Identify which cell holds the provided text, then report its (x, y) central coordinate. 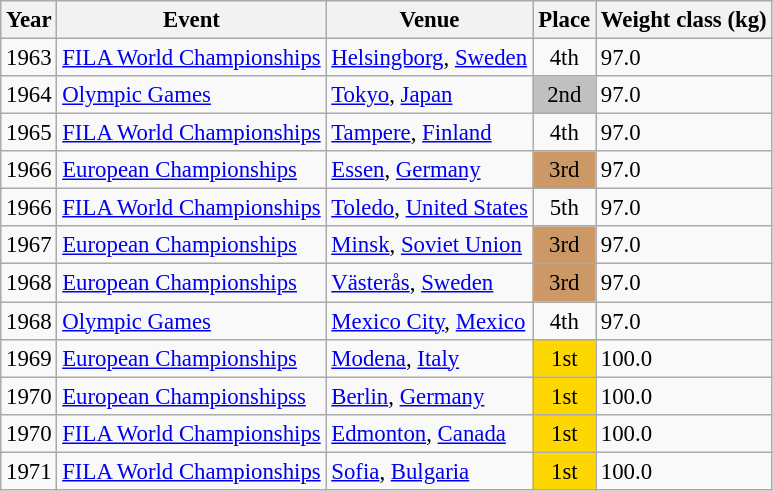
Toledo, United States (430, 208)
Minsk, Soviet Union (430, 245)
Berlin, Germany (430, 396)
1971 (29, 471)
Year (29, 20)
2nd (564, 95)
Helsingborg, Sweden (430, 58)
1965 (29, 133)
1963 (29, 58)
Place (564, 20)
European Championshipss (192, 396)
Mexico City, Mexico (430, 321)
Modena, Italy (430, 358)
5th (564, 208)
Event (192, 20)
1969 (29, 358)
Tokyo, Japan (430, 95)
Venue (430, 20)
Edmonton, Canada (430, 433)
1967 (29, 245)
Västerås, Sweden (430, 283)
Essen, Germany (430, 170)
Tampere, Finland (430, 133)
1964 (29, 95)
Weight class (kg) (684, 20)
Sofia, Bulgaria (430, 471)
